Output the [x, y] coordinate of the center of the cell containing the given text.  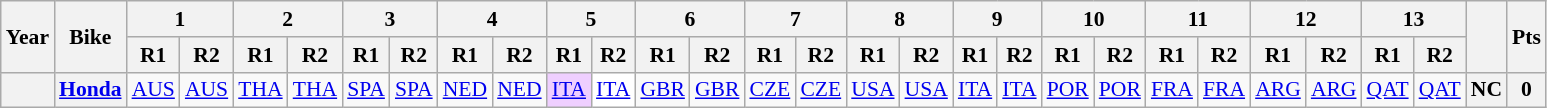
10 [1094, 19]
12 [1306, 19]
5 [592, 19]
11 [1198, 19]
7 [795, 19]
Honda [90, 90]
NC [1486, 90]
6 [690, 19]
3 [390, 19]
13 [1414, 19]
8 [900, 19]
2 [288, 19]
Pts [1526, 36]
0 [1526, 90]
9 [998, 19]
4 [492, 19]
1 [180, 19]
Bike [90, 36]
Year [28, 36]
